Detect which cell encompasses the target text, then output its [X, Y] center coordinate. 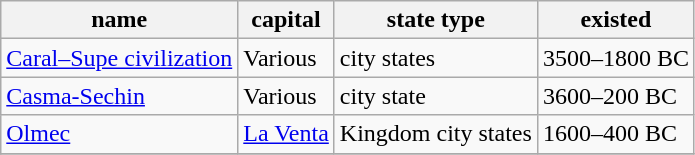
1600–400 BC [616, 134]
3500–1800 BC [616, 58]
existed [616, 20]
Casma-Sechin [120, 96]
city states [436, 58]
3600–200 BC [616, 96]
Kingdom city states [436, 134]
name [120, 20]
city state [436, 96]
state type [436, 20]
capital [286, 20]
Olmec [120, 134]
La Venta [286, 134]
Caral–Supe civilization [120, 58]
